Identify which cell holds the provided text, then report its (X, Y) central coordinate. 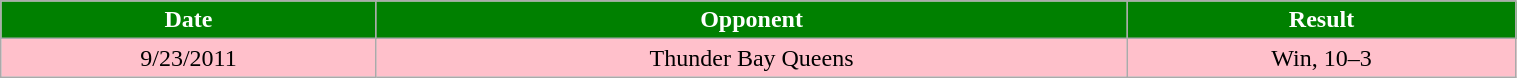
Thunder Bay Queens (752, 58)
Win, 10–3 (1322, 58)
Date (188, 20)
Opponent (752, 20)
9/23/2011 (188, 58)
Result (1322, 20)
